From the cell containing the given text, extract its center point as (x, y) coordinate. 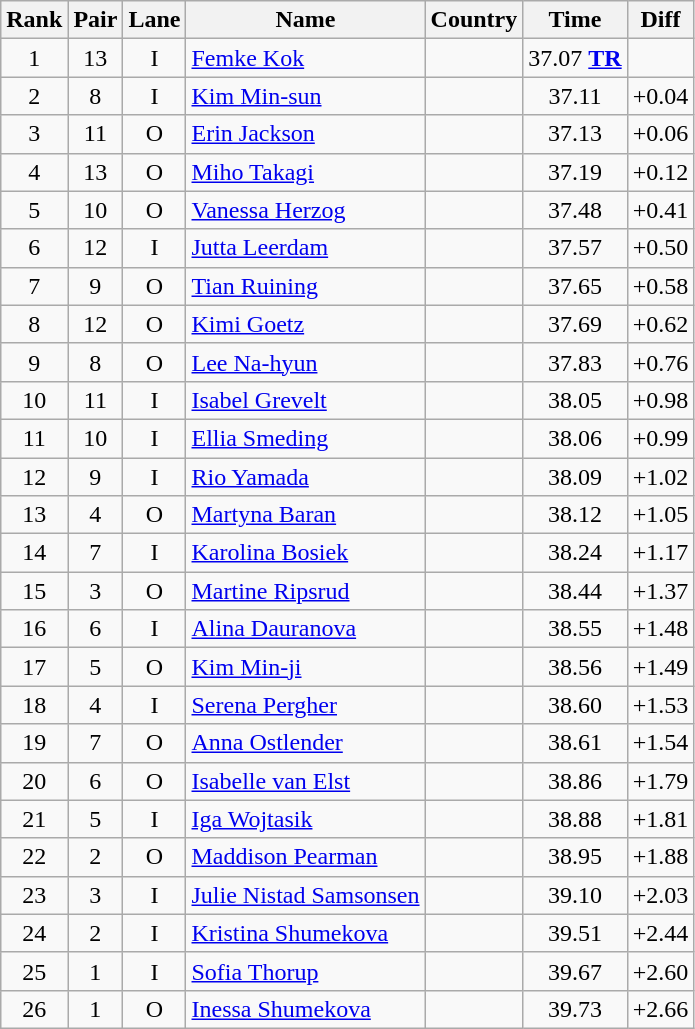
37.07 TR (575, 58)
+1.79 (660, 781)
38.86 (575, 781)
Vanessa Herzog (306, 210)
Karolina Bosiek (306, 553)
37.69 (575, 324)
37.83 (575, 362)
39.67 (575, 971)
15 (34, 591)
Maddison Pearman (306, 857)
17 (34, 667)
39.73 (575, 1009)
Iga Wojtasik (306, 819)
+2.60 (660, 971)
18 (34, 705)
+1.05 (660, 515)
Ellia Smeding (306, 438)
Kim Min-ji (306, 667)
+0.62 (660, 324)
Jutta Leerdam (306, 248)
Pair (96, 20)
23 (34, 895)
Isabel Grevelt (306, 400)
16 (34, 629)
Country (474, 20)
Femke Kok (306, 58)
+2.66 (660, 1009)
+1.81 (660, 819)
+1.54 (660, 743)
38.12 (575, 515)
Name (306, 20)
Lane (154, 20)
39.51 (575, 933)
Erin Jackson (306, 134)
+1.37 (660, 591)
38.55 (575, 629)
37.11 (575, 96)
+2.44 (660, 933)
37.48 (575, 210)
Lee Na-hyun (306, 362)
Serena Pergher (306, 705)
38.24 (575, 553)
38.56 (575, 667)
38.05 (575, 400)
Diff (660, 20)
39.10 (575, 895)
Alina Dauranova (306, 629)
20 (34, 781)
Kimi Goetz (306, 324)
24 (34, 933)
Julie Nistad Samsonsen (306, 895)
Time (575, 20)
Rank (34, 20)
37.65 (575, 286)
21 (34, 819)
38.95 (575, 857)
25 (34, 971)
38.60 (575, 705)
Kim Min-sun (306, 96)
Miho Takagi (306, 172)
+0.76 (660, 362)
Kristina Shumekova (306, 933)
38.06 (575, 438)
Inessa Shumekova (306, 1009)
+1.17 (660, 553)
+1.48 (660, 629)
38.09 (575, 477)
38.61 (575, 743)
+2.03 (660, 895)
+1.88 (660, 857)
+0.50 (660, 248)
37.57 (575, 248)
26 (34, 1009)
19 (34, 743)
+1.49 (660, 667)
38.44 (575, 591)
38.88 (575, 819)
37.19 (575, 172)
Martine Ripsrud (306, 591)
Martyna Baran (306, 515)
+0.98 (660, 400)
22 (34, 857)
Rio Yamada (306, 477)
+1.53 (660, 705)
+0.12 (660, 172)
+1.02 (660, 477)
Anna Ostlender (306, 743)
+0.99 (660, 438)
Isabelle van Elst (306, 781)
Sofia Thorup (306, 971)
14 (34, 553)
+0.41 (660, 210)
+0.04 (660, 96)
+0.58 (660, 286)
+0.06 (660, 134)
37.13 (575, 134)
Tian Ruining (306, 286)
